Return [x, y] of the center of cell containing provided text 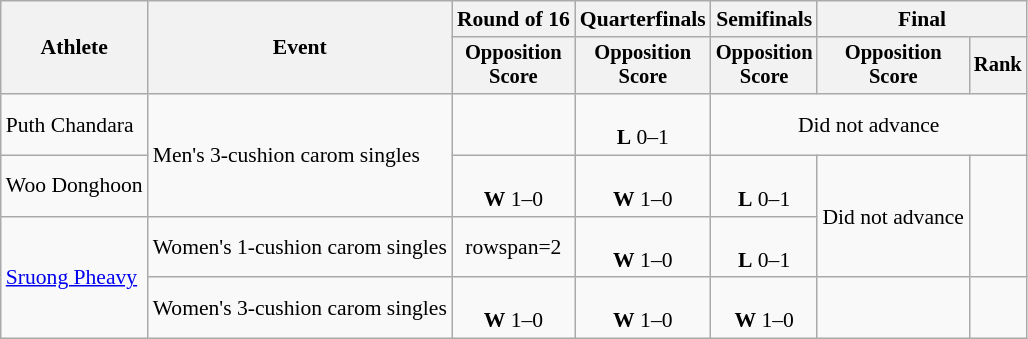
Women's 3-cushion carom singles [300, 308]
Sruong Pheavy [74, 278]
Quarterfinals [643, 19]
rowspan=2 [514, 248]
Final [922, 19]
Rank [998, 66]
Puth Chandara [74, 124]
Women's 1-cushion carom singles [300, 248]
Semifinals [764, 19]
Event [300, 48]
Round of 16 [514, 19]
Woo Donghoon [74, 186]
Athlete [74, 48]
Men's 3-cushion carom singles [300, 155]
